Scan for the cell matching the given text and deliver its (X, Y) coordinate at center. 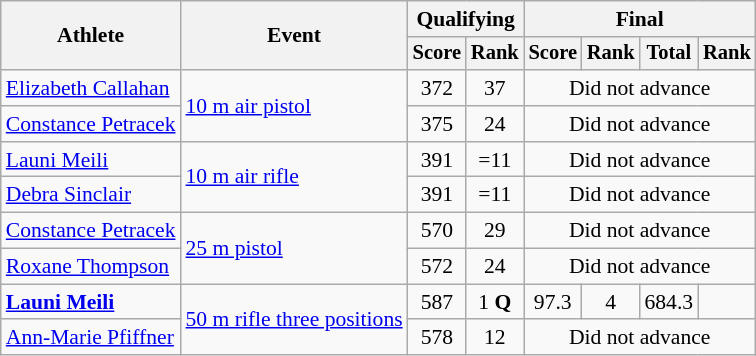
Total (668, 54)
570 (437, 231)
Ann-Marie Pfiffner (91, 338)
97.3 (553, 302)
572 (437, 267)
12 (495, 338)
4 (611, 302)
375 (437, 124)
50 m rifle three positions (294, 320)
10 m air pistol (294, 106)
1 Q (495, 302)
578 (437, 338)
10 m air rifle (294, 178)
684.3 (668, 302)
372 (437, 88)
Debra Sinclair (91, 195)
Final (640, 19)
Qualifying (466, 19)
25 m pistol (294, 248)
Elizabeth Callahan (91, 88)
Athlete (91, 36)
37 (495, 88)
29 (495, 231)
587 (437, 302)
Event (294, 36)
Roxane Thompson (91, 267)
